For the text-containing cell, return its midpoint in (x, y) coordinate format. 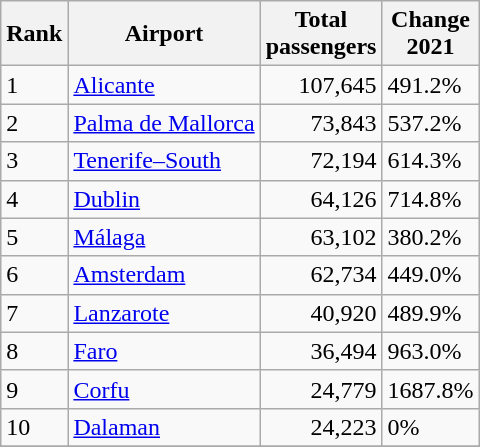
Dalaman (164, 427)
Palma de Mallorca (164, 123)
Change2021 (430, 34)
24,779 (321, 389)
449.0% (430, 275)
6 (34, 275)
1 (34, 85)
1687.8% (430, 389)
73,843 (321, 123)
40,920 (321, 313)
9 (34, 389)
489.9% (430, 313)
Alicante (164, 85)
2 (34, 123)
10 (34, 427)
62,734 (321, 275)
380.2% (430, 237)
8 (34, 351)
24,223 (321, 427)
963.0% (430, 351)
Lanzarote (164, 313)
614.3% (430, 161)
0% (430, 427)
Faro (164, 351)
7 (34, 313)
107,645 (321, 85)
4 (34, 199)
491.2% (430, 85)
3 (34, 161)
714.8% (430, 199)
Corfu (164, 389)
64,126 (321, 199)
Dublin (164, 199)
Amsterdam (164, 275)
537.2% (430, 123)
Total passengers (321, 34)
Rank (34, 34)
36,494 (321, 351)
72,194 (321, 161)
Málaga (164, 237)
Airport (164, 34)
Tenerife–South (164, 161)
63,102 (321, 237)
5 (34, 237)
